Pinpoint the cell where the given text exists, returning its (X, Y) midpoint coordinate. 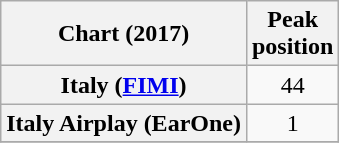
Italy (FIMI) (124, 85)
44 (292, 85)
Chart (2017) (124, 34)
Peakposition (292, 34)
1 (292, 123)
Italy Airplay (EarOne) (124, 123)
